Locate the cell with the specified text and output its [x, y] center coordinate. 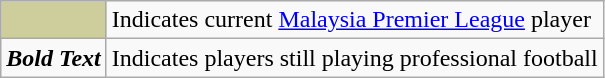
Indicates players still playing professional football [354, 58]
Indicates current Malaysia Premier League player [354, 20]
Bold Text [54, 58]
